Scan for the cell matching the given text and deliver its (X, Y) coordinate at center. 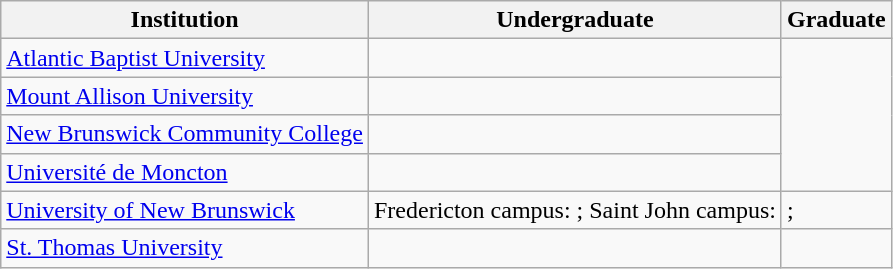
Atlantic Baptist University (185, 58)
University of New Brunswick (185, 210)
Fredericton campus: ; Saint John campus: (574, 210)
Graduate (836, 20)
New Brunswick Community College (185, 134)
Institution (185, 20)
; (836, 210)
St. Thomas University (185, 248)
Mount Allison University (185, 96)
Université de Moncton (185, 172)
Undergraduate (574, 20)
